Search for the cell housing the specified text and yield its (X, Y) center coordinate. 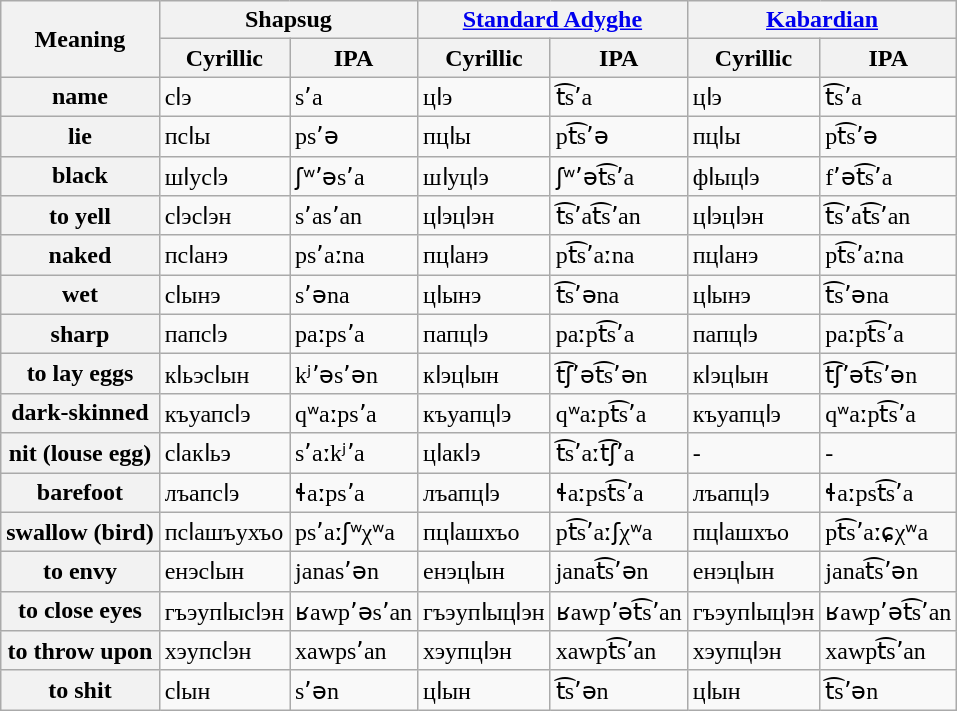
pt͡sʼaːʃχʷa (618, 532)
псӏы (224, 136)
ɬaːpsʼa (354, 492)
sʼəna (354, 295)
Shapsug (288, 20)
paːpsʼa (354, 334)
pt͡sʼaːɕχʷa (888, 532)
to yell (80, 216)
sʼən (354, 690)
сӏакӏьэ (224, 453)
ʁawpʼəsʼan (354, 611)
qʷaːpsʼa (354, 413)
Standard Adyghe (553, 20)
ʃʷʼət͡sʼa (618, 176)
to shit (80, 690)
лъапсӏэ (224, 492)
sʼasʼan (354, 216)
xawpsʼan (354, 651)
сӏынэ (224, 295)
kʲʼəsʼən (354, 374)
хэупсӏэн (224, 651)
сӏэ (224, 97)
фӏыцӏэ (754, 176)
lie (80, 136)
psʼə (354, 136)
fʼət͡sʼa (888, 176)
psʼaːna (354, 255)
to envy (80, 572)
шӏуцӏэ (484, 176)
to throw upon (80, 651)
dark-skinned (80, 413)
сӏэсӏэн (224, 216)
sharp (80, 334)
псӏанэ (224, 255)
папсӏэ (224, 334)
janasʼən (354, 572)
гъэупӏысӏэн (224, 611)
sʼaːkʲʼa (354, 453)
Kabardian (822, 20)
ʃʷʼəsʼa (354, 176)
swallow (bird) (80, 532)
псӏашъухъо (224, 532)
naked (80, 255)
къуапсӏэ (224, 413)
сӏын (224, 690)
name (80, 97)
шӏусӏэ (224, 176)
psʼaːʃʷχʷa (354, 532)
wet (80, 295)
barefoot (80, 492)
цӏакӏэ (484, 453)
кӏьэсӏын (224, 374)
sʼa (354, 97)
to close eyes (80, 611)
black (80, 176)
to lay eggs (80, 374)
t͡sʼaːt͡ʃʼa (618, 453)
Meaning (80, 39)
енэсӏын (224, 572)
nit (louse egg) (80, 453)
